Provide the (X, Y) coordinate of the cell's center where the given text is located.  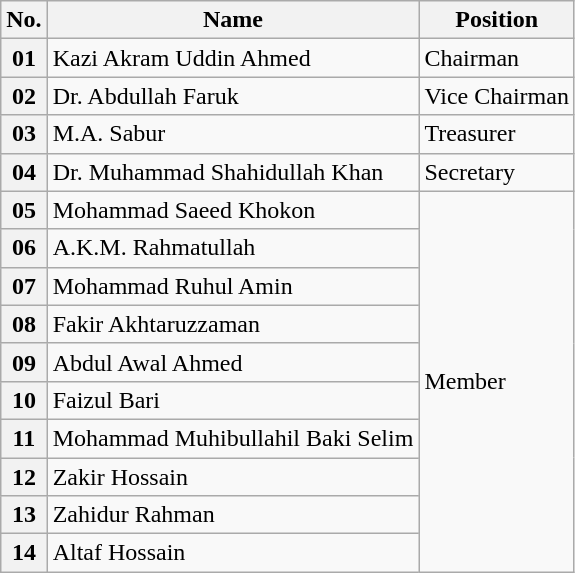
Secretary (497, 172)
Kazi Akram Uddin Ahmed (233, 58)
Mohammad Ruhul Amin (233, 286)
08 (24, 324)
03 (24, 134)
Vice Chairman (497, 96)
Faizul Bari (233, 400)
Position (497, 20)
12 (24, 477)
09 (24, 362)
10 (24, 400)
13 (24, 515)
Mohammad Saeed Khokon (233, 210)
Dr. Muhammad Shahidullah Khan (233, 172)
M.A. Sabur (233, 134)
Fakir Akhtaruzzaman (233, 324)
Altaf Hossain (233, 553)
04 (24, 172)
02 (24, 96)
14 (24, 553)
Mohammad Muhibullahil Baki Selim (233, 438)
Abdul Awal Ahmed (233, 362)
Chairman (497, 58)
Name (233, 20)
06 (24, 248)
05 (24, 210)
Member (497, 382)
Treasurer (497, 134)
No. (24, 20)
07 (24, 286)
Zahidur Rahman (233, 515)
Dr. Abdullah Faruk (233, 96)
01 (24, 58)
11 (24, 438)
A.K.M. Rahmatullah (233, 248)
Zakir Hossain (233, 477)
